Pinpoint the cell where the given text exists, returning its (x, y) midpoint coordinate. 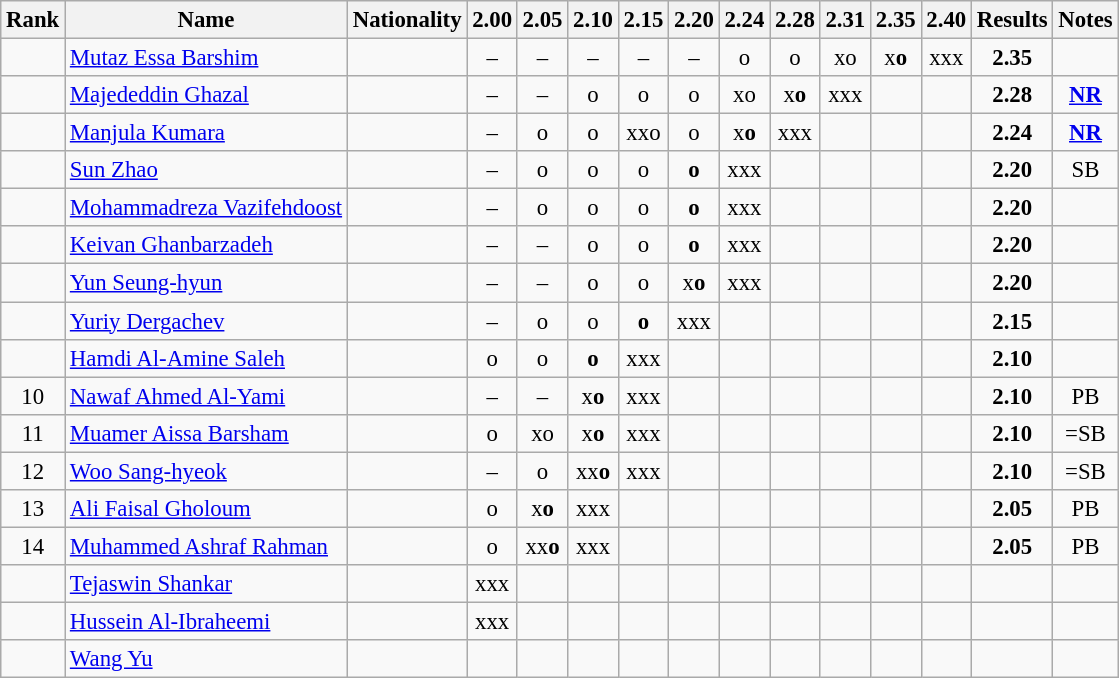
Manjula Kumara (206, 133)
Tejaswin Shankar (206, 584)
Muhammed Ashraf Rahman (206, 546)
13 (33, 509)
Hussein Al-Ibraheemi (206, 621)
Mutaz Essa Barshim (206, 58)
Yun Seung-hyun (206, 283)
11 (33, 433)
Yuriy Dergachev (206, 321)
Woo Sang-hyeok (206, 471)
Name (206, 20)
Muamer Aissa Barsham (206, 433)
2.31 (845, 20)
Ali Faisal Gholoum (206, 509)
Nawaf Ahmed Al-Yami (206, 396)
2.40 (946, 20)
Mohammadreza Vazifehdoost (206, 208)
Wang Yu (206, 659)
2.00 (492, 20)
Sun Zhao (206, 170)
14 (33, 546)
SB (1086, 170)
Nationality (406, 20)
Keivan Ghanbarzadeh (206, 245)
12 (33, 471)
Rank (33, 20)
Majededdin Ghazal (206, 95)
Hamdi Al-Amine Saleh (206, 358)
10 (33, 396)
Notes (1086, 20)
Results (1012, 20)
